Return [X, Y] of the center of cell containing provided text 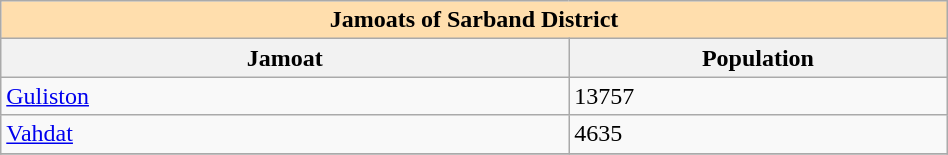
Jamoat [285, 58]
13757 [758, 96]
4635 [758, 134]
Population [758, 58]
Guliston [285, 96]
Vahdat [285, 134]
Jamoats of Sarband District [474, 20]
